Provide the [x, y] coordinate of the cell's center where the given text is located.  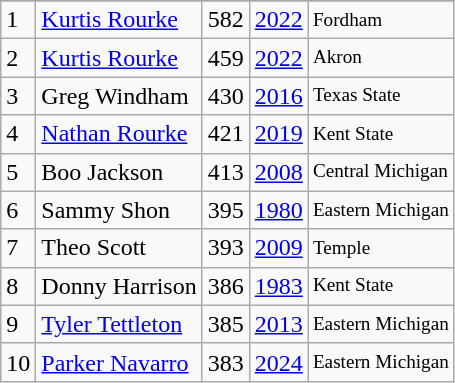
Donny Harrison [119, 286]
Nathan Rourke [119, 134]
2 [18, 58]
385 [226, 324]
Central Michigan [380, 172]
9 [18, 324]
Sammy Shon [119, 210]
10 [18, 362]
393 [226, 248]
1 [18, 20]
Theo Scott [119, 248]
582 [226, 20]
Tyler Tettleton [119, 324]
Fordham [380, 20]
1983 [278, 286]
2016 [278, 96]
Temple [380, 248]
Akron [380, 58]
3 [18, 96]
5 [18, 172]
413 [226, 172]
383 [226, 362]
2019 [278, 134]
Greg Windham [119, 96]
459 [226, 58]
7 [18, 248]
4 [18, 134]
2008 [278, 172]
Boo Jackson [119, 172]
2009 [278, 248]
395 [226, 210]
Texas State [380, 96]
8 [18, 286]
1980 [278, 210]
6 [18, 210]
421 [226, 134]
2024 [278, 362]
Parker Navarro [119, 362]
2013 [278, 324]
430 [226, 96]
386 [226, 286]
